Locate the cell with the specified text and output its (X, Y) center coordinate. 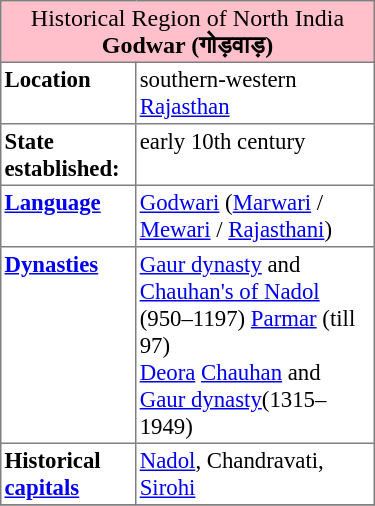
Gaur dynasty and Chauhan's of Nadol (950–1197) Parmar (till 97) Deora Chauhan and Gaur dynasty(1315–1949) (255, 345)
Language (68, 216)
Godwari (Marwari / Mewari / Rajasthani) (255, 216)
southern-western Rajasthan (255, 93)
Nadol, Chandravati, Sirohi (255, 474)
early 10th century (255, 155)
Dynasties (68, 345)
State established: (68, 155)
Historical capitals (68, 474)
Location (68, 93)
Historical Region of North IndiaGodwar (गोड़वाड़) (188, 32)
